For the text-containing cell, return its midpoint in [x, y] coordinate format. 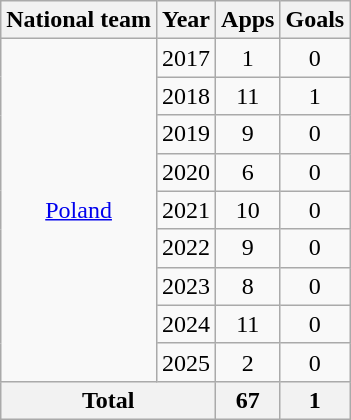
6 [248, 172]
67 [248, 400]
2018 [186, 96]
2022 [186, 248]
2021 [186, 210]
10 [248, 210]
2025 [186, 362]
2019 [186, 134]
2017 [186, 58]
2023 [186, 286]
Year [186, 20]
2024 [186, 324]
Goals [315, 20]
National team [79, 20]
8 [248, 286]
2020 [186, 172]
Total [108, 400]
2 [248, 362]
Poland [79, 210]
Apps [248, 20]
